Detect which cell encompasses the target text, then output its [x, y] center coordinate. 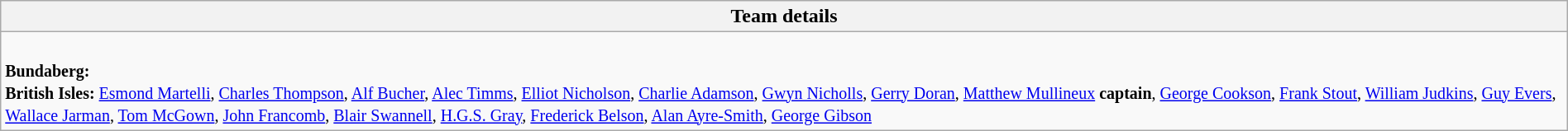
Team details [784, 16]
